Search for the cell housing the specified text and yield its (X, Y) center coordinate. 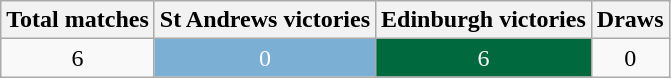
Edinburgh victories (484, 20)
Total matches (78, 20)
St Andrews victories (264, 20)
Draws (630, 20)
